Extract the (X, Y) coordinate from the center of the cell holding the provided text.  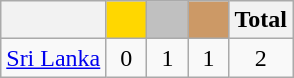
0 (126, 58)
Sri Lanka (54, 58)
2 (261, 58)
Total (261, 20)
